Locate the cell with the specified text and output its [X, Y] center coordinate. 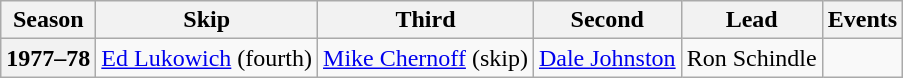
Third [426, 20]
Second [607, 20]
Ron Schindle [752, 58]
Events [862, 20]
Skip [207, 20]
Mike Chernoff (skip) [426, 58]
Ed Lukowich (fourth) [207, 58]
1977–78 [48, 58]
Dale Johnston [607, 58]
Season [48, 20]
Lead [752, 20]
